Capture the cell that displays the provided text and extract its (X, Y) central coordinate. 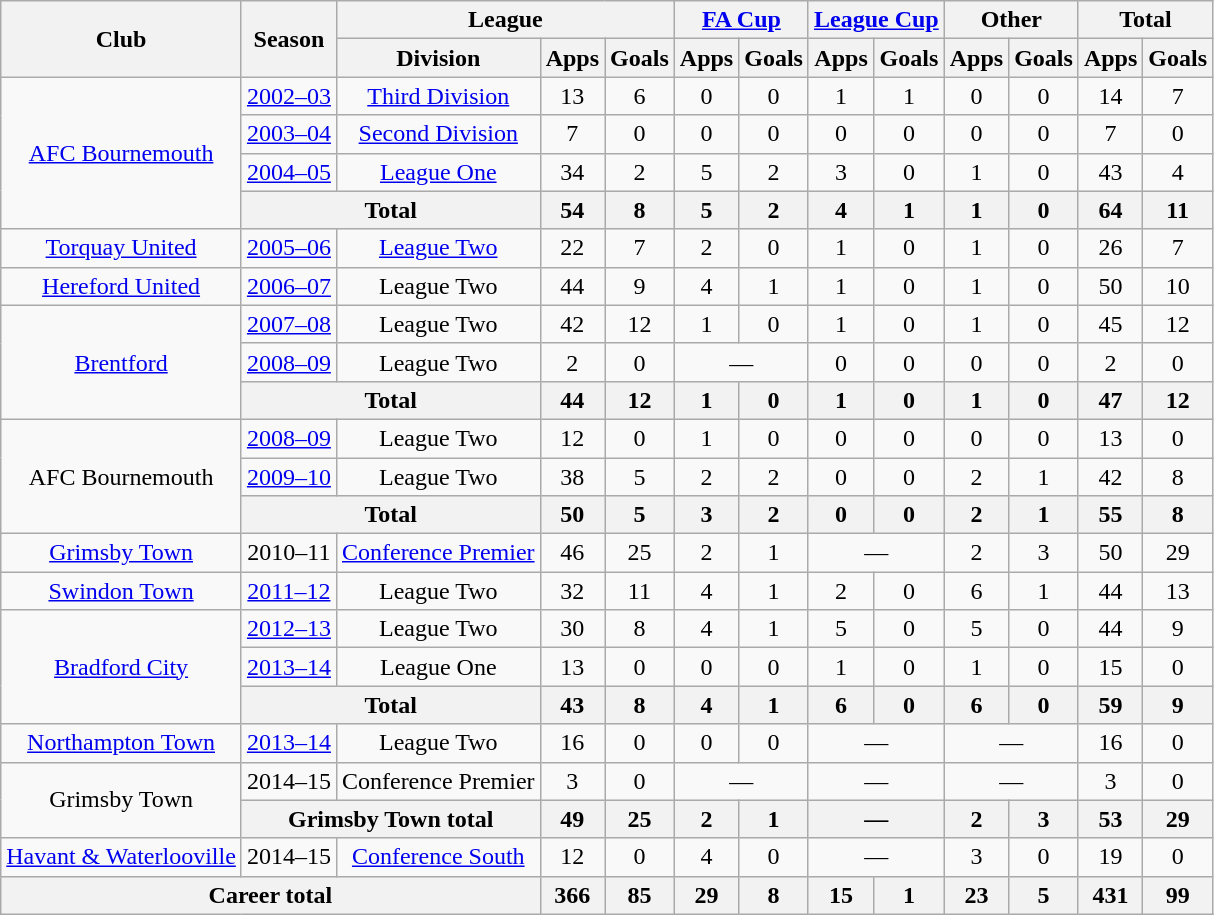
55 (1110, 515)
45 (1110, 324)
Second Division (438, 134)
2007–08 (288, 324)
2004–05 (288, 172)
49 (572, 819)
10 (1178, 286)
Havant & Waterlooville (122, 857)
Division (438, 58)
22 (572, 248)
Hereford United (122, 286)
2003–04 (288, 134)
38 (572, 477)
FA Cup (741, 20)
League Cup (876, 20)
14 (1110, 96)
85 (640, 895)
2006–07 (288, 286)
54 (572, 210)
19 (1110, 857)
2005–06 (288, 248)
34 (572, 172)
Conference South (438, 857)
Swindon Town (122, 591)
Northampton Town (122, 743)
2011–12 (288, 591)
Grimsby Town total (390, 819)
23 (976, 895)
2009–10 (288, 477)
Season (288, 39)
2010–11 (288, 553)
366 (572, 895)
26 (1110, 248)
99 (1178, 895)
47 (1110, 400)
Torquay United (122, 248)
League (505, 20)
32 (572, 591)
Third Division (438, 96)
Bradford City (122, 667)
Brentford (122, 362)
46 (572, 553)
Other (1011, 20)
Club (122, 39)
431 (1110, 895)
64 (1110, 210)
59 (1110, 705)
2012–13 (288, 629)
53 (1110, 819)
30 (572, 629)
Career total (270, 895)
2002–03 (288, 96)
